Determine the [x, y] coordinate at the center of the cell enclosing the given text.  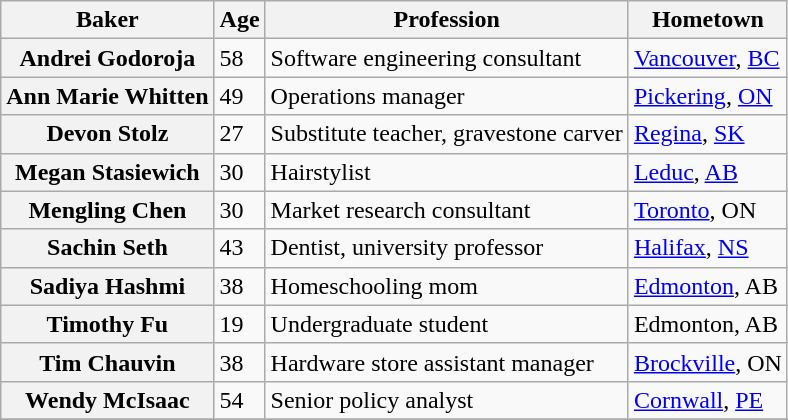
Halifax, NS [708, 248]
Andrei Godoroja [108, 58]
Market research consultant [446, 210]
58 [240, 58]
Pickering, ON [708, 96]
Hardware store assistant manager [446, 362]
Operations manager [446, 96]
Ann Marie Whitten [108, 96]
Hometown [708, 20]
Devon Stolz [108, 134]
Sadiya Hashmi [108, 286]
Wendy McIsaac [108, 400]
Undergraduate student [446, 324]
43 [240, 248]
54 [240, 400]
Baker [108, 20]
Software engineering consultant [446, 58]
Mengling Chen [108, 210]
Timothy Fu [108, 324]
19 [240, 324]
49 [240, 96]
Senior policy analyst [446, 400]
Tim Chauvin [108, 362]
Toronto, ON [708, 210]
Substitute teacher, gravestone carver [446, 134]
Dentist, university professor [446, 248]
Megan Stasiewich [108, 172]
Homeschooling mom [446, 286]
Profession [446, 20]
27 [240, 134]
Regina, SK [708, 134]
Vancouver, BC [708, 58]
Leduc, AB [708, 172]
Sachin Seth [108, 248]
Cornwall, PE [708, 400]
Brockville, ON [708, 362]
Age [240, 20]
Hairstylist [446, 172]
